Extract the [X, Y] coordinate from the center of the cell holding the provided text.  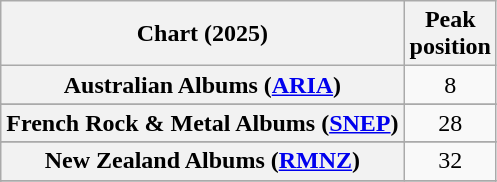
28 [450, 123]
8 [450, 85]
Australian Albums (ARIA) [202, 85]
French Rock & Metal Albums (SNEP) [202, 123]
32 [450, 161]
New Zealand Albums (RMNZ) [202, 161]
Peakposition [450, 34]
Chart (2025) [202, 34]
